Return the [x, y] coordinate for the center point of the cell that contains the specified text.  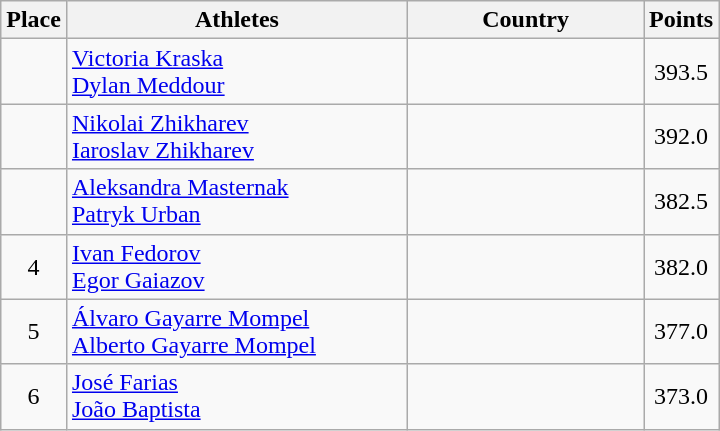
6 [34, 396]
Aleksandra MasternakPatryk Urban [236, 202]
Victoria KraskaDylan Meddour [236, 72]
373.0 [682, 396]
393.5 [682, 72]
Athletes [236, 20]
Place [34, 20]
392.0 [682, 136]
377.0 [682, 332]
4 [34, 266]
José FariasJoão Baptista [236, 396]
Points [682, 20]
382.5 [682, 202]
Álvaro Gayarre MompelAlberto Gayarre Mompel [236, 332]
5 [34, 332]
Nikolai ZhikharevIaroslav Zhikharev [236, 136]
Country [526, 20]
382.0 [682, 266]
Ivan FedorovEgor Gaiazov [236, 266]
